Extract the (x, y) coordinate from the center of the cell holding the provided text.  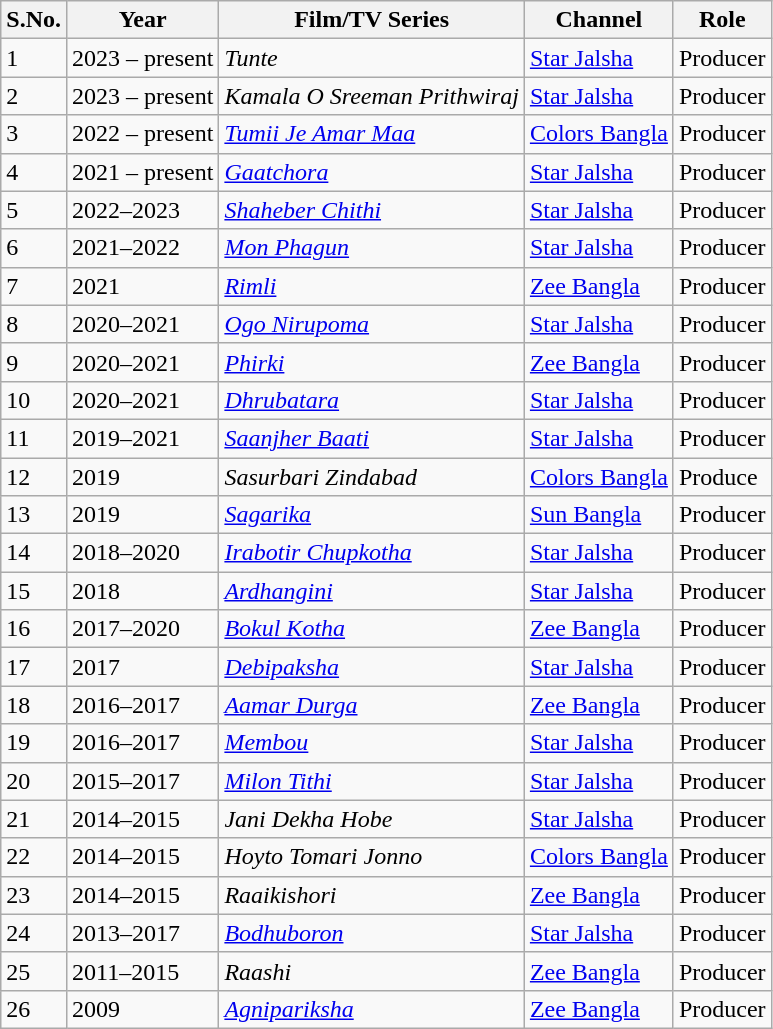
2 (34, 96)
2022–2023 (142, 210)
Shaheber Chithi (372, 210)
Bodhuboron (372, 933)
2017–2020 (142, 629)
Ardhangini (372, 591)
2022 – present (142, 134)
Year (142, 20)
Film/TV Series (372, 20)
5 (34, 210)
Membou (372, 743)
20 (34, 781)
6 (34, 248)
Role (722, 20)
21 (34, 819)
Jani Dekha Hobe (372, 819)
Tunte (372, 58)
2018 (142, 591)
2017 (142, 667)
Mon Phagun (372, 248)
Raaikishori (372, 895)
Bokul Kotha (372, 629)
Produce (722, 477)
9 (34, 362)
Phirki (372, 362)
10 (34, 400)
25 (34, 971)
2021 (142, 286)
2021–2022 (142, 248)
Milon Tithi (372, 781)
Aamar Durga (372, 705)
Raashi (372, 971)
Agnipariksha (372, 1009)
11 (34, 438)
8 (34, 324)
2015–2017 (142, 781)
2011–2015 (142, 971)
1 (34, 58)
3 (34, 134)
2009 (142, 1009)
Sun Bangla (598, 515)
24 (34, 933)
2019–2021 (142, 438)
12 (34, 477)
Sagarika (372, 515)
Hoyto Tomari Jonno (372, 857)
14 (34, 553)
Saanjher Baati (372, 438)
Tumii Je Amar Maa (372, 134)
Ogo Nirupoma (372, 324)
23 (34, 895)
S.No. (34, 20)
16 (34, 629)
26 (34, 1009)
18 (34, 705)
19 (34, 743)
Gaatchora (372, 172)
Dhrubatara (372, 400)
2018–2020 (142, 553)
Channel (598, 20)
Debipaksha (372, 667)
4 (34, 172)
15 (34, 591)
2021 – present (142, 172)
17 (34, 667)
2013–2017 (142, 933)
13 (34, 515)
Rimli (372, 286)
7 (34, 286)
Sasurbari Zindabad (372, 477)
22 (34, 857)
Kamala O Sreeman Prithwiraj (372, 96)
Irabotir Chupkotha (372, 553)
